Output the [x, y] coordinate of the center of the cell containing the given text.  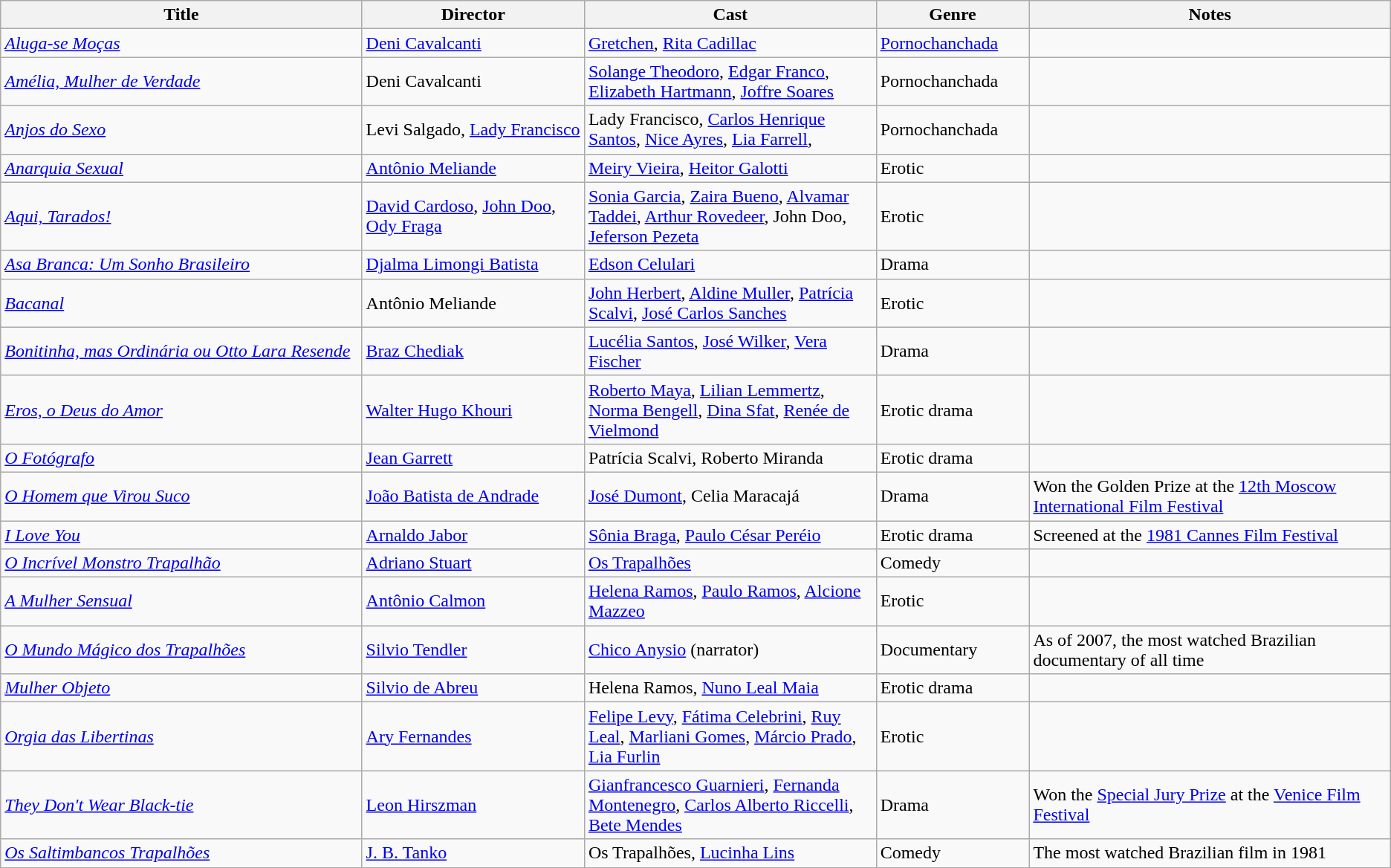
Silvio Tendler [473, 650]
The most watched Brazilian film in 1981 [1210, 853]
Orgia das Libertinas [181, 736]
J. B. Tanko [473, 853]
Sônia Braga, Paulo César Peréio [730, 534]
O Fotógrafo [181, 458]
Patrícia Scalvi, Roberto Miranda [730, 458]
Jean Garrett [473, 458]
Amélia, Mulher de Verdade [181, 82]
Antônio Calmon [473, 602]
Leon Hirszman [473, 805]
Sonia Garcia, Zaira Bueno, Alvamar Taddei, Arthur Rovedeer, John Doo, Jeferson Pezeta [730, 216]
Screened at the 1981 Cannes Film Festival [1210, 534]
Lady Francisco, Carlos Henrique Santos, Nice Ayres, Lia Farrell, [730, 129]
Won the Golden Prize at the 12th Moscow International Film Festival [1210, 496]
Os Trapalhões, Lucinha Lins [730, 853]
Gretchen, Rita Cadillac [730, 43]
I Love You [181, 534]
Silvio de Abreu [473, 688]
Mulher Objeto [181, 688]
Ary Fernandes [473, 736]
Edson Celulari [730, 265]
Bacanal [181, 303]
João Batista de Andrade [473, 496]
Eros, o Deus do Amor [181, 409]
Asa Branca: Um Sonho Brasileiro [181, 265]
Anarquia Sexual [181, 168]
Gianfrancesco Guarnieri, Fernanda Montenegro, Carlos Alberto Riccelli, Bete Mendes [730, 805]
José Dumont, Celia Maracajá [730, 496]
Roberto Maya, Lilian Lemmertz, Norma Bengell, Dina Sfat, Renée de Vielmond [730, 409]
O Incrível Monstro Trapalhão [181, 563]
Aqui, Tarados! [181, 216]
Aluga-se Moças [181, 43]
Director [473, 15]
Helena Ramos, Paulo Ramos, Alcione Mazzeo [730, 602]
O Mundo Mágico dos Trapalhões [181, 650]
Lucélia Santos, José Wilker, Vera Fischer [730, 351]
Bonitinha, mas Ordinária ou Otto Lara Resende [181, 351]
Adriano Stuart [473, 563]
Walter Hugo Khouri [473, 409]
Title [181, 15]
Genre [953, 15]
Os Trapalhões [730, 563]
Os Saltimbancos Trapalhões [181, 853]
Solange Theodoro, Edgar Franco, Elizabeth Hartmann, Joffre Soares [730, 82]
Chico Anysio (narrator) [730, 650]
David Cardoso, John Doo, Ody Fraga [473, 216]
As of 2007, the most watched Brazilian documentary of all time [1210, 650]
Braz Chediak [473, 351]
Documentary [953, 650]
John Herbert, Aldine Muller, Patrícia Scalvi, José Carlos Sanches [730, 303]
Levi Salgado, Lady Francisco [473, 129]
Won the Special Jury Prize at the Venice Film Festival [1210, 805]
Anjos do Sexo [181, 129]
A Mulher Sensual [181, 602]
They Don't Wear Black-tie [181, 805]
O Homem que Virou Suco [181, 496]
Cast [730, 15]
Arnaldo Jabor [473, 534]
Felipe Levy, Fátima Celebrini, Ruy Leal, Marliani Gomes, Márcio Prado, Lia Furlin [730, 736]
Djalma Limongi Batista [473, 265]
Notes [1210, 15]
Helena Ramos, Nuno Leal Maia [730, 688]
Meiry Vieira, Heitor Galotti [730, 168]
